Extract the [x, y] coordinate from the center of the cell holding the provided text.  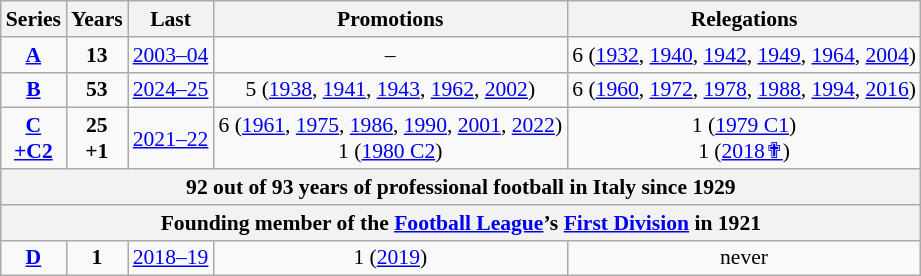
6 (1960, 1972, 1978, 1988, 1994, 2016) [744, 90]
Last [171, 19]
2018–19 [171, 258]
never [744, 258]
2024–25 [171, 90]
53 [97, 90]
Relegations [744, 19]
1 [97, 258]
2003–04 [171, 55]
1 (2019) [390, 258]
A [34, 55]
B [34, 90]
6 (1932, 1940, 1942, 1949, 1964, 2004) [744, 55]
– [390, 55]
13 [97, 55]
C+C2 [34, 138]
Founding member of the Football League’s First Division in 1921 [461, 223]
6 (1961, 1975, 1986, 1990, 2001, 2022) 1 (1980 C2) [390, 138]
92 out of 93 years of professional football in Italy since 1929 [461, 187]
D [34, 258]
5 (1938, 1941, 1943, 1962, 2002) [390, 90]
Promotions [390, 19]
25+1 [97, 138]
2021–22 [171, 138]
1 (1979 C1) 1 (2018✟) [744, 138]
Series [34, 19]
Years [97, 19]
